Capture the cell that displays the provided text and extract its [x, y] central coordinate. 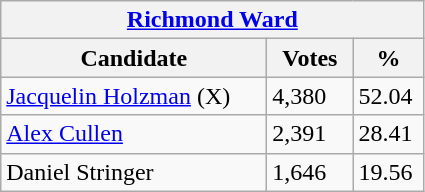
Jacquelin Holzman (X) [134, 96]
52.04 [388, 96]
Richmond Ward [212, 20]
28.41 [388, 134]
2,391 [310, 134]
Alex Cullen [134, 134]
4,380 [310, 96]
1,646 [310, 172]
19.56 [388, 172]
Daniel Stringer [134, 172]
% [388, 58]
Candidate [134, 58]
Votes [310, 58]
